Capture the cell that displays the provided text and extract its [x, y] central coordinate. 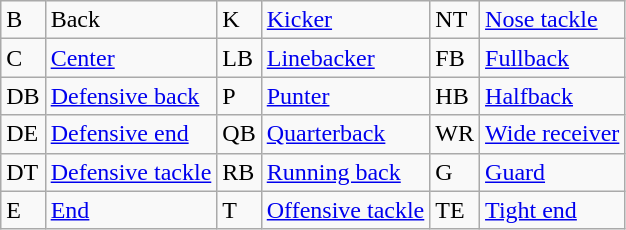
K [239, 20]
DB [23, 96]
Kicker [346, 20]
Punter [346, 96]
Defensive tackle [131, 172]
Nose tackle [552, 20]
E [23, 210]
Back [131, 20]
WR [455, 134]
NT [455, 20]
G [455, 172]
FB [455, 58]
Defensive back [131, 96]
T [239, 210]
DE [23, 134]
P [239, 96]
Quarterback [346, 134]
RB [239, 172]
DT [23, 172]
Fullback [552, 58]
LB [239, 58]
QB [239, 134]
Guard [552, 172]
TE [455, 210]
Halfback [552, 96]
End [131, 210]
Offensive tackle [346, 210]
Running back [346, 172]
Wide receiver [552, 134]
C [23, 58]
Tight end [552, 210]
HB [455, 96]
Defensive end [131, 134]
Linebacker [346, 58]
Center [131, 58]
B [23, 20]
